Detect which cell encompasses the target text, then output its [x, y] center coordinate. 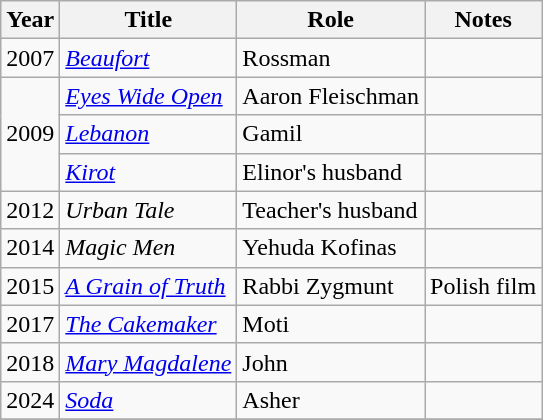
A Grain of Truth [148, 286]
2007 [30, 58]
2024 [30, 400]
Asher [331, 400]
Eyes Wide Open [148, 96]
Beaufort [148, 58]
Teacher's husband [331, 210]
2018 [30, 362]
Soda [148, 400]
2014 [30, 248]
Aaron Fleischman [331, 96]
Moti [331, 324]
Yehuda Kofinas [331, 248]
John [331, 362]
Urban Tale [148, 210]
Lebanon [148, 134]
2017 [30, 324]
Gamil [331, 134]
Role [331, 20]
Rabbi Zygmunt [331, 286]
Kirot [148, 172]
Title [148, 20]
2012 [30, 210]
Rossman [331, 58]
Elinor's husband [331, 172]
2009 [30, 134]
2015 [30, 286]
Polish film [484, 286]
Mary Magdalene [148, 362]
The Cakemaker [148, 324]
Notes [484, 20]
Magic Men [148, 248]
Year [30, 20]
